From the cell containing the given text, extract its center point as [x, y] coordinate. 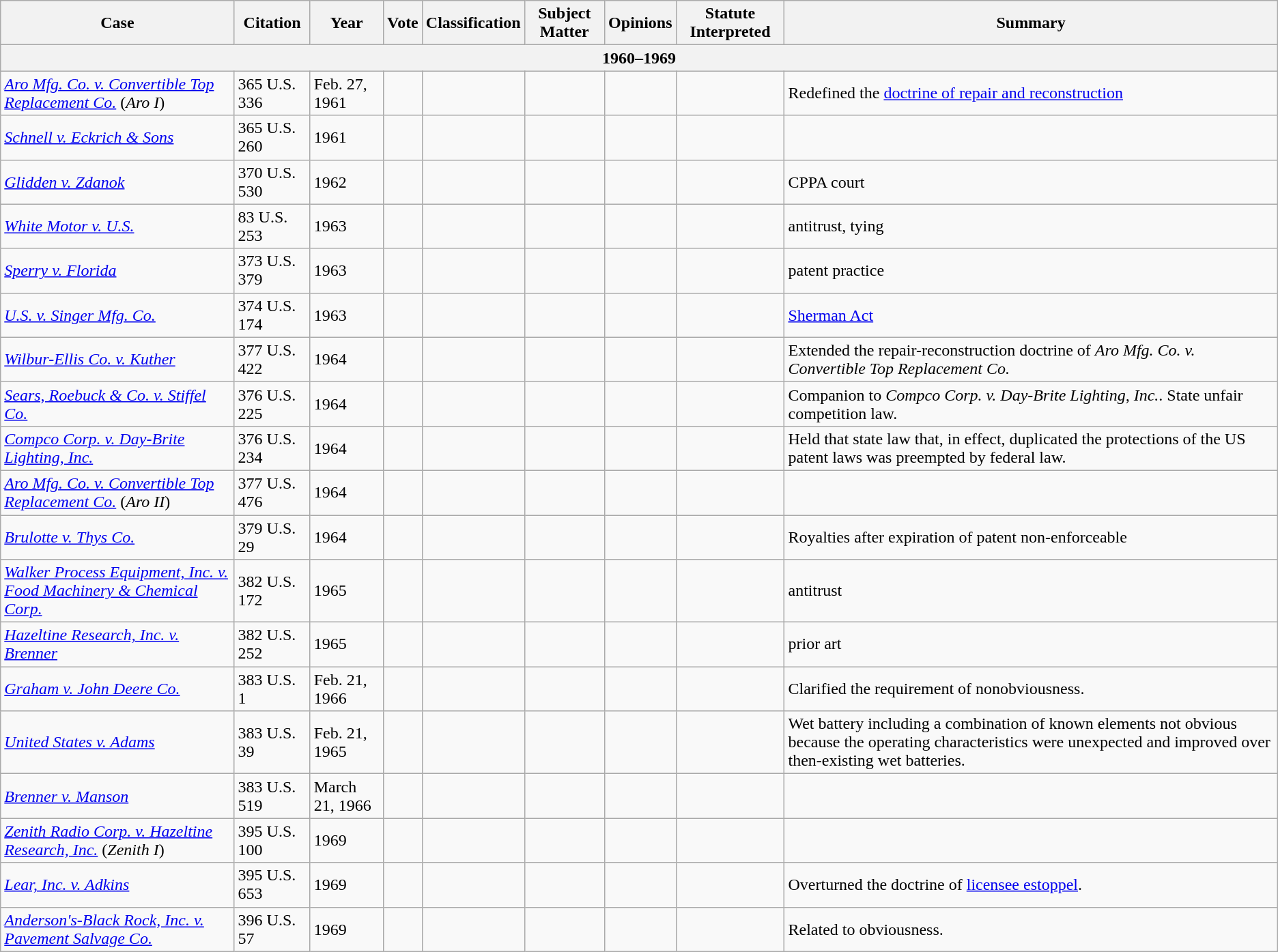
Graham v. John Deere Co. [117, 689]
83 U.S. 253 [272, 227]
365 U.S. 260 [272, 138]
Brulotte v. Thys Co. [117, 536]
Royalties after expiration of patent non-enforceable [1031, 536]
Year [347, 23]
Case [117, 23]
395 U.S. 653 [272, 884]
Citation [272, 23]
patent practice [1031, 270]
Brenner v. Manson [117, 796]
370 U.S. 530 [272, 182]
383 U.S. 39 [272, 742]
Schnell v. Eckrich & Sons [117, 138]
U.S. v. Singer Mfg. Co. [117, 315]
Aro Mfg. Co. v. Convertible Top Replacement Co. (Aro II) [117, 493]
379 U.S. 29 [272, 536]
Clarified the requirement of nonobviousness. [1031, 689]
377 U.S. 422 [272, 359]
Feb. 27, 1961 [347, 93]
Sperry v. Florida [117, 270]
Wilbur-Ellis Co. v. Kuther [117, 359]
376 U.S. 225 [272, 404]
Feb. 21, 1966 [347, 689]
Extended the repair-reconstruction doctrine of Aro Mfg. Co. v. Convertible Top Replacement Co. [1031, 359]
382 U.S. 172 [272, 591]
Overturned the doctrine of licensee estoppel. [1031, 884]
1962 [347, 182]
Held that state law that, in effect, duplicated the protections of the US patent laws was preempted by federal law. [1031, 448]
396 U.S. 57 [272, 929]
395 U.S. 100 [272, 841]
Aro Mfg. Co. v. Convertible Top Replacement Co. (Aro I) [117, 93]
374 U.S. 174 [272, 315]
CPPA court [1031, 182]
Sears, Roebuck & Co. v. Stiffel Co. [117, 404]
Walker Process Equipment, Inc. v. Food Machinery & Chemical Corp. [117, 591]
Feb. 21, 1965 [347, 742]
1960–1969 [639, 58]
Zenith Radio Corp. v. Hazeltine Research, Inc. (Zenith I) [117, 841]
1961 [347, 138]
Subject Matter [565, 23]
365 U.S. 336 [272, 93]
antitrust, tying [1031, 227]
Opinions [640, 23]
Anderson's-Black Rock, Inc. v. Pavement Salvage Co. [117, 929]
Redefined the doctrine of repair and reconstruction [1031, 93]
antitrust [1031, 591]
Companion to Compco Corp. v. Day-Brite Lighting, Inc.. State unfair competition law. [1031, 404]
Glidden v. Zdanok [117, 182]
373 U.S. 379 [272, 270]
Summary [1031, 23]
White Motor v. U.S. [117, 227]
March 21, 1966 [347, 796]
prior art [1031, 644]
Vote [403, 23]
377 U.S. 476 [272, 493]
Lear, Inc. v. Adkins [117, 884]
383 U.S. 519 [272, 796]
382 U.S. 252 [272, 644]
Compco Corp. v. Day-Brite Lighting, Inc. [117, 448]
376 U.S. 234 [272, 448]
383 U.S. 1 [272, 689]
United States v. Adams [117, 742]
Sherman Act [1031, 315]
Related to obviousness. [1031, 929]
Classification [473, 23]
Statute Interpreted [730, 23]
Hazeltine Research, Inc. v. Brenner [117, 644]
